For the text-containing cell, return its midpoint in [X, Y] coordinate format. 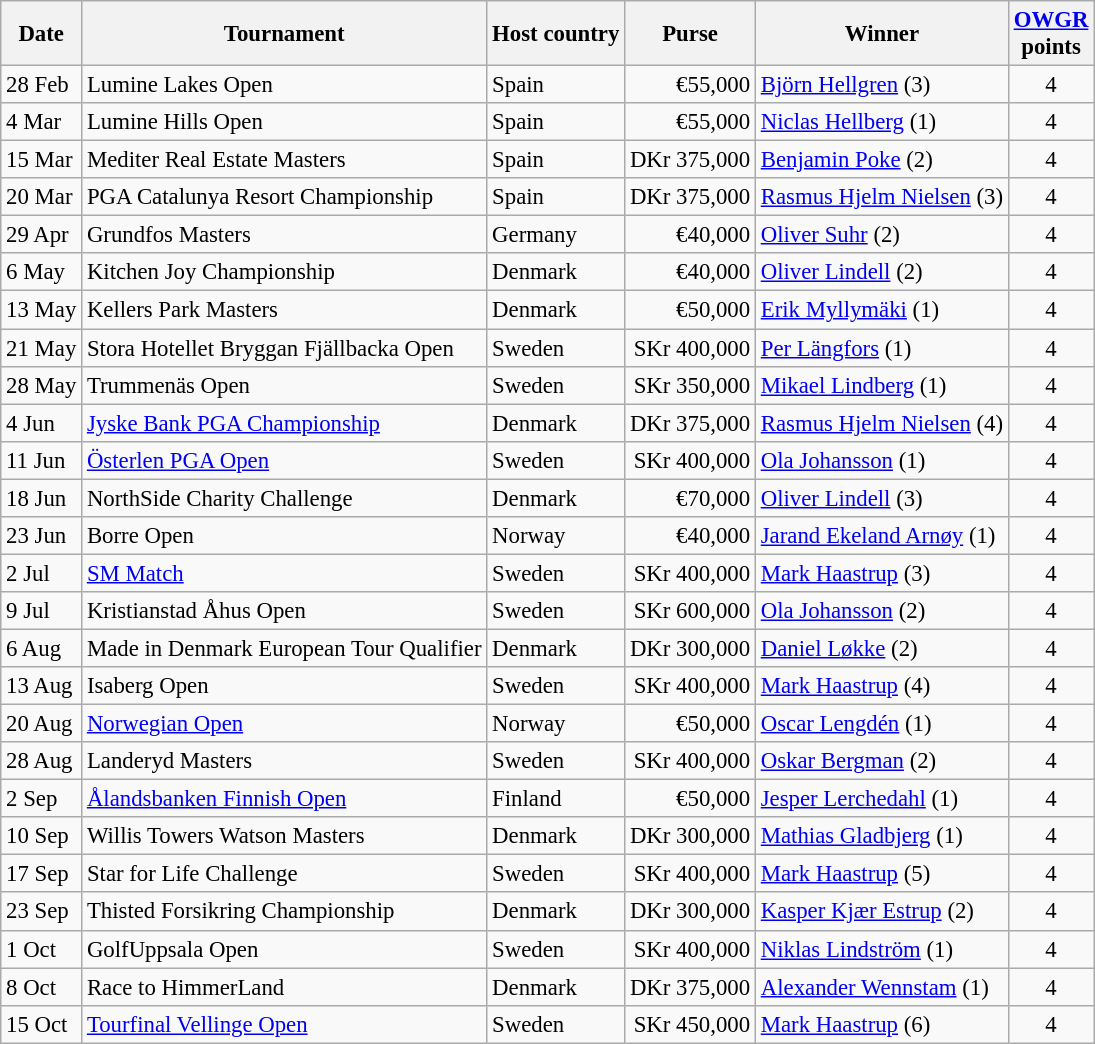
Date [42, 34]
15 Mar [42, 160]
Björn Hellgren (3) [882, 85]
23 Sep [42, 912]
Tournament [284, 34]
€70,000 [690, 498]
Rasmus Hjelm Nielsen (3) [882, 197]
Purse [690, 34]
23 Jun [42, 536]
Mark Haastrup (4) [882, 686]
Mark Haastrup (5) [882, 874]
28 May [42, 385]
Österlen PGA Open [284, 460]
Mediter Real Estate Masters [284, 160]
Rasmus Hjelm Nielsen (4) [882, 423]
28 Feb [42, 85]
Borre Open [284, 536]
20 Mar [42, 197]
Erik Myllymäki (1) [882, 310]
PGA Catalunya Resort Championship [284, 197]
Willis Towers Watson Masters [284, 836]
Mathias Gladbjerg (1) [882, 836]
6 May [42, 273]
Isaberg Open [284, 686]
Ola Johansson (1) [882, 460]
2 Jul [42, 573]
Oscar Lengdén (1) [882, 724]
SKr 450,000 [690, 1024]
Lumine Hills Open [284, 122]
20 Aug [42, 724]
Race to HimmerLand [284, 987]
Oliver Lindell (2) [882, 273]
Oliver Suhr (2) [882, 235]
Jesper Lerchedahl (1) [882, 799]
Per Längfors (1) [882, 348]
4 Mar [42, 122]
Mark Haastrup (6) [882, 1024]
13 May [42, 310]
Kristianstad Åhus Open [284, 611]
Niclas Hellberg (1) [882, 122]
21 May [42, 348]
Kellers Park Masters [284, 310]
Jyske Bank PGA Championship [284, 423]
Germany [556, 235]
Mark Haastrup (3) [882, 573]
15 Oct [42, 1024]
Benjamin Poke (2) [882, 160]
Jarand Ekeland Arnøy (1) [882, 536]
Alexander Wennstam (1) [882, 987]
Lumine Lakes Open [284, 85]
Tourfinal Vellinge Open [284, 1024]
9 Jul [42, 611]
Star for Life Challenge [284, 874]
Norwegian Open [284, 724]
Oliver Lindell (3) [882, 498]
Host country [556, 34]
6 Aug [42, 648]
8 Oct [42, 987]
Finland [556, 799]
GolfUppsala Open [284, 949]
Oskar Bergman (2) [882, 761]
28 Aug [42, 761]
Mikael Lindberg (1) [882, 385]
Kitchen Joy Championship [284, 273]
11 Jun [42, 460]
Stora Hotellet Bryggan Fjällbacka Open [284, 348]
Made in Denmark European Tour Qualifier [284, 648]
Ålandsbanken Finnish Open [284, 799]
29 Apr [42, 235]
4 Jun [42, 423]
SM Match [284, 573]
NorthSide Charity Challenge [284, 498]
Thisted Forsikring Championship [284, 912]
Ola Johansson (2) [882, 611]
10 Sep [42, 836]
18 Jun [42, 498]
Niklas Lindström (1) [882, 949]
Kasper Kjær Estrup (2) [882, 912]
Grundfos Masters [284, 235]
Landeryd Masters [284, 761]
Daniel Løkke (2) [882, 648]
2 Sep [42, 799]
17 Sep [42, 874]
Trummenäs Open [284, 385]
SKr 600,000 [690, 611]
OWGRpoints [1050, 34]
13 Aug [42, 686]
SKr 350,000 [690, 385]
Winner [882, 34]
1 Oct [42, 949]
